Search for the cell housing the specified text and yield its [X, Y] center coordinate. 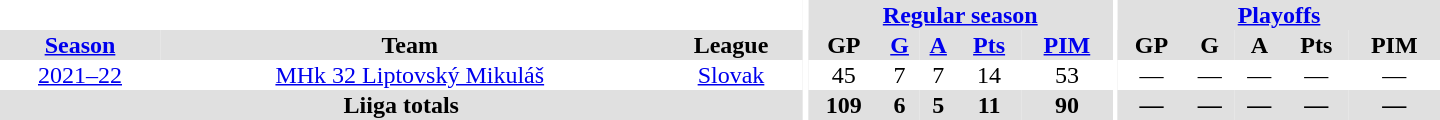
14 [989, 75]
2021–22 [80, 75]
5 [938, 105]
53 [1066, 75]
11 [989, 105]
45 [844, 75]
Slovak [732, 75]
Team [410, 45]
Regular season [960, 15]
90 [1066, 105]
Liiga totals [401, 105]
109 [844, 105]
6 [900, 105]
MHk 32 Liptovský Mikuláš [410, 75]
Season [80, 45]
League [732, 45]
Playoffs [1279, 15]
